Extract the (x, y) coordinate from the center of the cell holding the provided text.  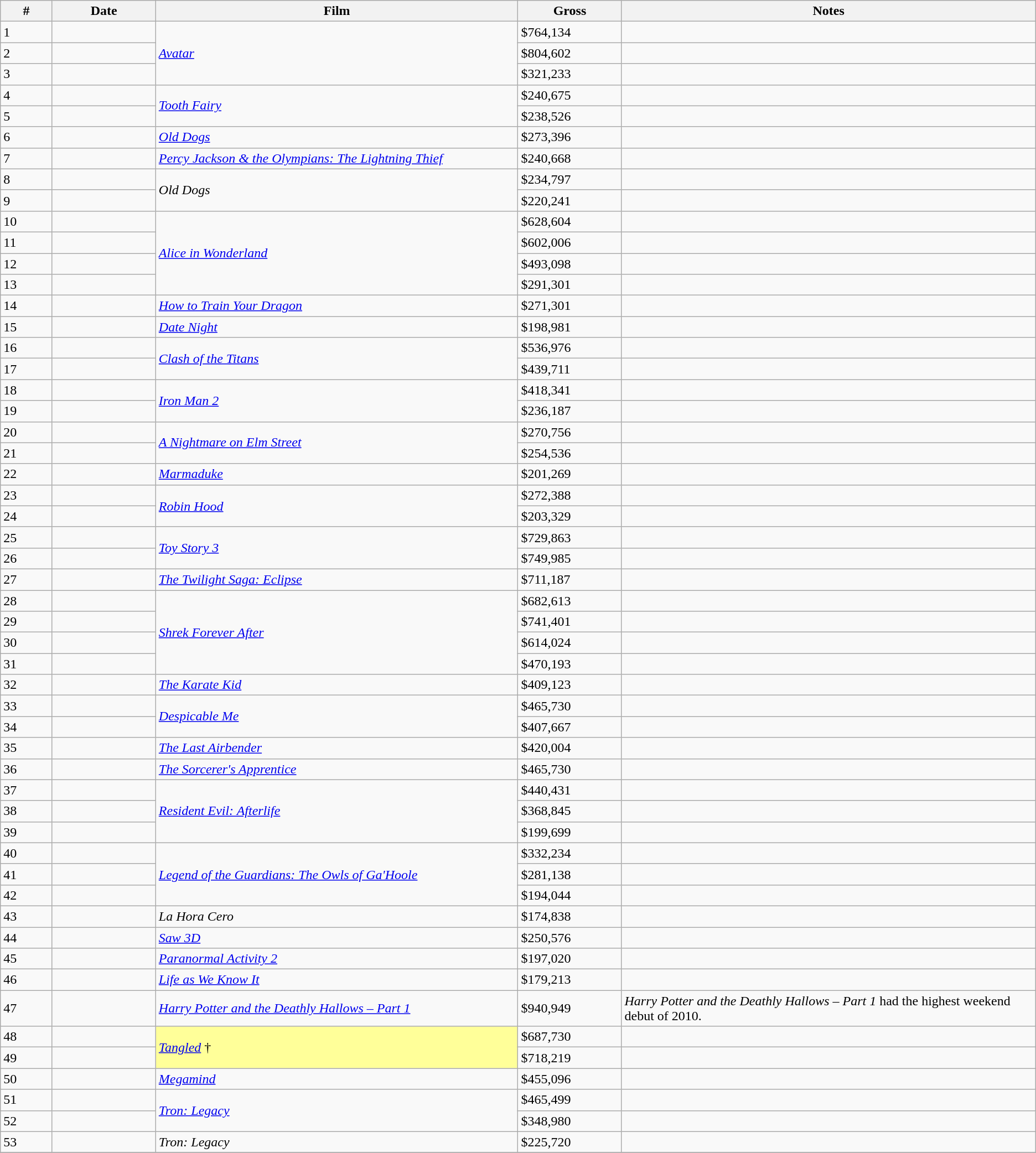
$240,668 (570, 158)
$465,499 (570, 1100)
7 (27, 158)
6 (27, 137)
21 (27, 453)
$711,187 (570, 579)
Megamind (336, 1079)
18 (27, 390)
36 (27, 769)
$940,949 (570, 1008)
4 (27, 95)
$602,006 (570, 242)
49 (27, 1058)
47 (27, 1008)
32 (27, 685)
Marmaduke (336, 474)
Film (336, 11)
Legend of the Guardians: The Owls of Ga'Hoole (336, 874)
$321,233 (570, 74)
27 (27, 579)
35 (27, 748)
Toy Story 3 (336, 548)
14 (27, 306)
$407,667 (570, 727)
The Last Airbender (336, 748)
$741,401 (570, 622)
Resident Evil: Afterlife (336, 811)
24 (27, 516)
50 (27, 1079)
26 (27, 558)
46 (27, 980)
$238,526 (570, 116)
16 (27, 348)
$272,388 (570, 495)
25 (27, 537)
37 (27, 790)
34 (27, 727)
$682,613 (570, 600)
$332,234 (570, 853)
Avatar (336, 53)
9 (27, 200)
$628,604 (570, 221)
28 (27, 600)
$203,329 (570, 516)
$470,193 (570, 664)
$220,241 (570, 200)
# (27, 11)
La Hora Cero (336, 916)
17 (27, 369)
$179,213 (570, 980)
Harry Potter and the Deathly Hallows – Part 1 had the highest weekend debut of 2010. (828, 1008)
43 (27, 916)
$198,981 (570, 327)
Life as We Know It (336, 980)
29 (27, 622)
Date Night (336, 327)
$271,301 (570, 306)
Harry Potter and the Deathly Hallows – Part 1 (336, 1008)
2 (27, 53)
20 (27, 432)
15 (27, 327)
$409,123 (570, 685)
$718,219 (570, 1058)
Gross (570, 11)
$536,976 (570, 348)
$348,980 (570, 1121)
Shrek Forever After (336, 632)
Alice in Wonderland (336, 253)
$201,269 (570, 474)
Notes (828, 11)
11 (27, 242)
Date (104, 11)
53 (27, 1142)
$174,838 (570, 916)
41 (27, 874)
Percy Jackson & the Olympians: The Lightning Thief (336, 158)
$764,134 (570, 32)
$281,138 (570, 874)
$729,863 (570, 537)
42 (27, 895)
30 (27, 643)
1 (27, 32)
$418,341 (570, 390)
48 (27, 1037)
Despicable Me (336, 716)
23 (27, 495)
$614,024 (570, 643)
$687,730 (570, 1037)
3 (27, 74)
Saw 3D (336, 938)
The Karate Kid (336, 685)
$439,711 (570, 369)
$368,845 (570, 811)
$254,536 (570, 453)
$440,431 (570, 790)
$455,096 (570, 1079)
Paranormal Activity 2 (336, 959)
51 (27, 1100)
45 (27, 959)
Tooth Fairy (336, 106)
8 (27, 179)
19 (27, 411)
40 (27, 853)
33 (27, 706)
$240,675 (570, 95)
How to Train Your Dragon (336, 306)
$493,098 (570, 264)
$749,985 (570, 558)
$197,020 (570, 959)
$420,004 (570, 748)
$194,044 (570, 895)
13 (27, 285)
The Twilight Saga: Eclipse (336, 579)
$225,720 (570, 1142)
38 (27, 811)
Tangled † (336, 1047)
31 (27, 664)
$236,187 (570, 411)
39 (27, 832)
52 (27, 1121)
$234,797 (570, 179)
44 (27, 938)
$199,699 (570, 832)
22 (27, 474)
10 (27, 221)
$273,396 (570, 137)
$804,602 (570, 53)
Clash of the Titans (336, 359)
$270,756 (570, 432)
The Sorcerer's Apprentice (336, 769)
Robin Hood (336, 506)
$291,301 (570, 285)
A Nightmare on Elm Street (336, 443)
12 (27, 264)
$250,576 (570, 938)
5 (27, 116)
Iron Man 2 (336, 401)
